Capture the cell that displays the provided text and extract its (x, y) central coordinate. 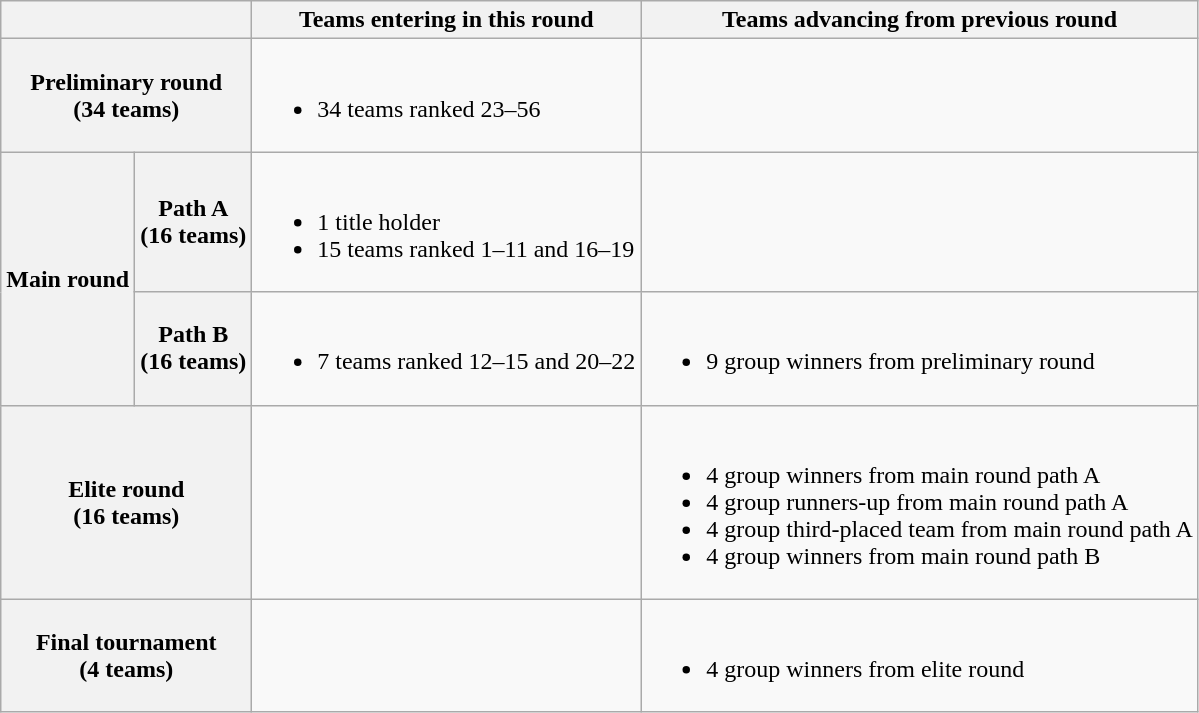
Path A(16 teams) (194, 222)
4 group winners from elite round (920, 656)
Path B(16 teams) (194, 348)
9 group winners from preliminary round (920, 348)
Teams entering in this round (446, 20)
34 teams ranked 23–56 (446, 96)
Final tournament(4 teams) (126, 656)
7 teams ranked 12–15 and 20–22 (446, 348)
Elite round(16 teams) (126, 502)
Main round (68, 278)
1 title holder15 teams ranked 1–11 and 16–19 (446, 222)
Teams advancing from previous round (920, 20)
Preliminary round(34 teams) (126, 96)
